Search for the cell housing the specified text and yield its [X, Y] center coordinate. 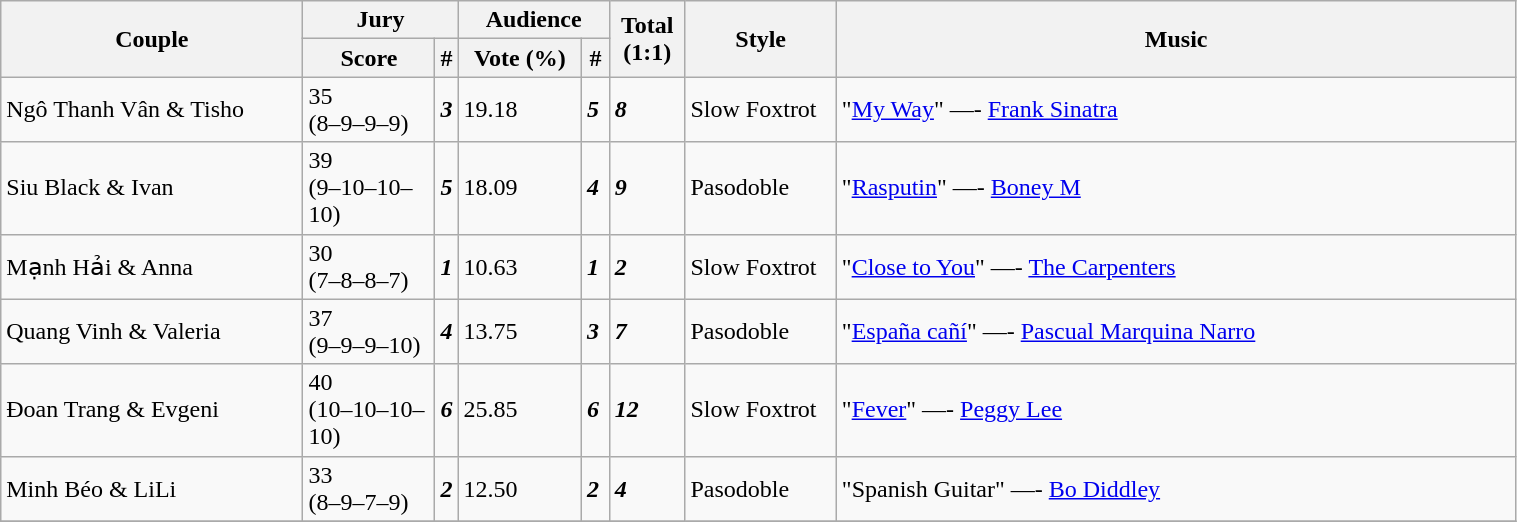
"My Way" —- Frank Sinatra [1176, 110]
Couple [152, 39]
Ngô Thanh Vân & Tisho [152, 110]
13.75 [520, 332]
37 (9–9–9–10) [369, 332]
40 (10–10–10–10) [369, 410]
Quang Vinh & Valeria [152, 332]
"España cañí" —- Pascual Marquina Narro [1176, 332]
Total (1:1) [647, 39]
35 (8–9–9–9) [369, 110]
"Spanish Guitar" —- Bo Diddley [1176, 488]
Music [1176, 39]
Siu Black & Ivan [152, 188]
Score [369, 58]
"Rasputin" —- Boney M [1176, 188]
10.63 [520, 266]
Đoan Trang & Evgeni [152, 410]
Minh Béo & LiLi [152, 488]
"Fever" —- Peggy Lee [1176, 410]
"Close to You" —- The Carpenters [1176, 266]
Audience [534, 20]
30 (7–8–8–7) [369, 266]
12 [647, 410]
8 [647, 110]
Style [760, 39]
19.18 [520, 110]
7 [647, 332]
12.50 [520, 488]
18.09 [520, 188]
Jury [380, 20]
39 (9–10–10–10) [369, 188]
Mạnh Hải & Anna [152, 266]
25.85 [520, 410]
33 (8–9–7–9) [369, 488]
9 [647, 188]
Vote (%) [520, 58]
